Locate the cell with the specified text and output its (X, Y) center coordinate. 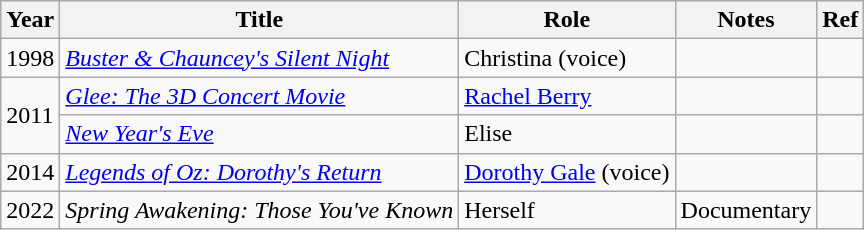
Notes (746, 20)
New Year's Eve (260, 134)
Rachel Berry (567, 96)
Elise (567, 134)
Title (260, 20)
Buster & Chauncey's Silent Night (260, 58)
Dorothy Gale (voice) (567, 172)
Christina (voice) (567, 58)
1998 (30, 58)
Documentary (746, 210)
2014 (30, 172)
Herself (567, 210)
2011 (30, 115)
Glee: The 3D Concert Movie (260, 96)
Ref (840, 20)
Legends of Oz: Dorothy's Return (260, 172)
Spring Awakening: Those You've Known (260, 210)
2022 (30, 210)
Year (30, 20)
Role (567, 20)
